Search for the cell housing the specified text and yield its [x, y] center coordinate. 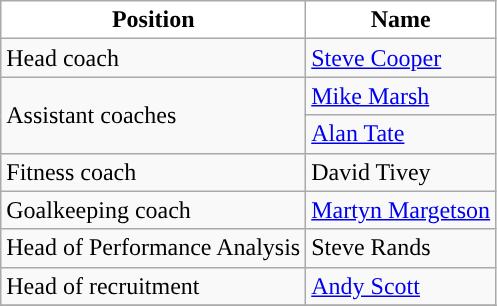
Steve Cooper [401, 58]
Alan Tate [401, 134]
Martyn Margetson [401, 210]
David Tivey [401, 172]
Position [154, 20]
Head of recruitment [154, 286]
Name [401, 20]
Steve Rands [401, 248]
Mike Marsh [401, 96]
Head of Performance Analysis [154, 248]
Head coach [154, 58]
Assistant coaches [154, 115]
Goalkeeping coach [154, 210]
Andy Scott [401, 286]
Fitness coach [154, 172]
